Return the [X, Y] coordinate for the center point of the cell that contains the specified text.  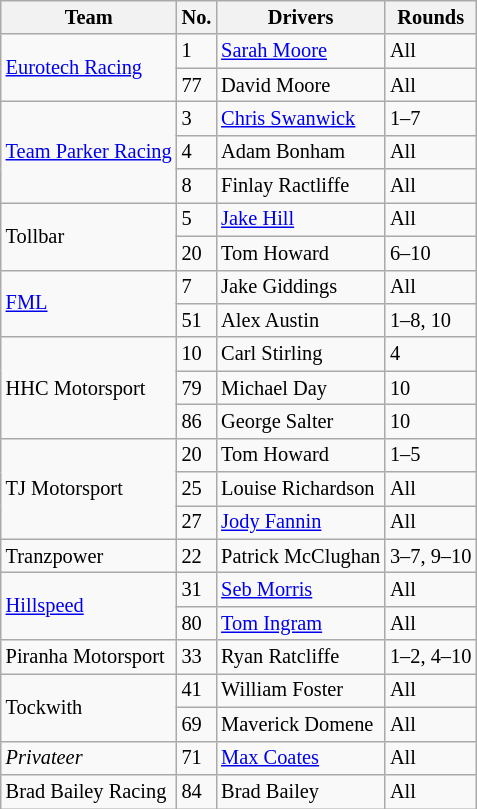
Adam Bonham [300, 152]
77 [197, 85]
Seb Morris [300, 589]
George Salter [300, 421]
1–7 [430, 118]
1–5 [430, 455]
3–7, 9–10 [430, 556]
Alex Austin [300, 320]
FML [89, 304]
41 [197, 690]
33 [197, 657]
79 [197, 388]
Carl Stirling [300, 354]
8 [197, 186]
84 [197, 791]
HHC Motorsport [89, 388]
Michael Day [300, 388]
Tollbar [89, 236]
Eurotech Racing [89, 68]
1–2, 4–10 [430, 657]
No. [197, 17]
31 [197, 589]
Jake Hill [300, 219]
22 [197, 556]
27 [197, 522]
Finlay Ractliffe [300, 186]
6–10 [430, 253]
Team Parker Racing [89, 152]
Piranha Motorsport [89, 657]
David Moore [300, 85]
Maverick Domene [300, 724]
Brad Bailey [300, 791]
Drivers [300, 17]
7 [197, 287]
Hillspeed [89, 606]
1–8, 10 [430, 320]
86 [197, 421]
Rounds [430, 17]
Ryan Ratcliffe [300, 657]
5 [197, 219]
25 [197, 489]
Louise Richardson [300, 489]
Jody Fannin [300, 522]
Tranzpower [89, 556]
80 [197, 623]
3 [197, 118]
Privateer [89, 758]
Sarah Moore [300, 51]
William Foster [300, 690]
Tom Ingram [300, 623]
71 [197, 758]
Tockwith [89, 706]
51 [197, 320]
TJ Motorsport [89, 488]
1 [197, 51]
Patrick McClughan [300, 556]
69 [197, 724]
Jake Giddings [300, 287]
Team [89, 17]
Max Coates [300, 758]
Chris Swanwick [300, 118]
Brad Bailey Racing [89, 791]
